Find where the given text appears and provide that cell's center as [X, Y] coordinate. 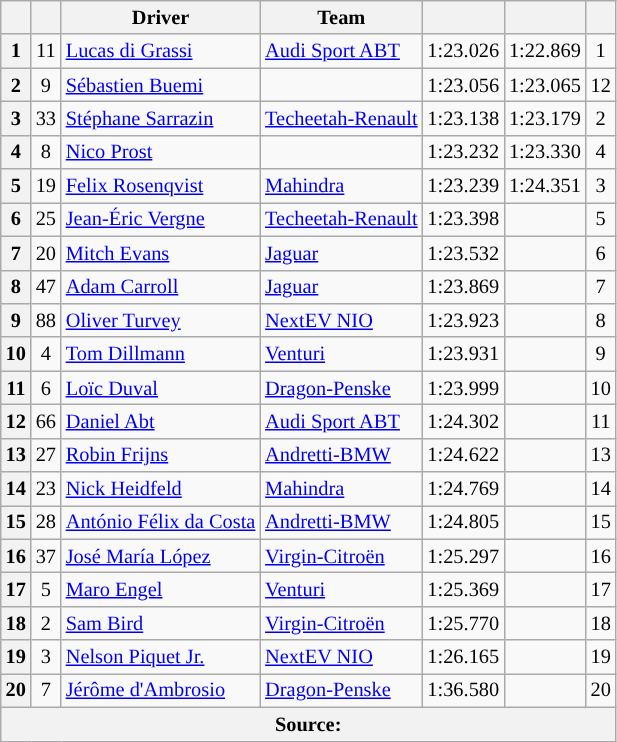
Nico Prost [160, 152]
1:26.165 [463, 657]
1:22.869 [545, 51]
1:23.056 [463, 85]
Source: [308, 724]
Nick Heidfeld [160, 489]
1:23.026 [463, 51]
27 [46, 455]
Sébastien Buemi [160, 85]
1:24.351 [545, 186]
66 [46, 421]
1:23.065 [545, 85]
Mitch Evans [160, 253]
Jean-Éric Vergne [160, 219]
Sam Bird [160, 623]
1:23.923 [463, 320]
1:23.999 [463, 388]
Stéphane Sarrazin [160, 118]
1:23.869 [463, 287]
33 [46, 118]
1:25.770 [463, 623]
1:23.232 [463, 152]
1:24.302 [463, 421]
1:36.580 [463, 690]
37 [46, 556]
António Félix da Costa [160, 522]
1:23.931 [463, 354]
Adam Carroll [160, 287]
1:23.239 [463, 186]
88 [46, 320]
25 [46, 219]
23 [46, 489]
1:25.297 [463, 556]
1:24.622 [463, 455]
José María López [160, 556]
1:23.138 [463, 118]
1:24.805 [463, 522]
Team [341, 17]
Lucas di Grassi [160, 51]
1:23.532 [463, 253]
Robin Frijns [160, 455]
Nelson Piquet Jr. [160, 657]
Oliver Turvey [160, 320]
Felix Rosenqvist [160, 186]
Maro Engel [160, 589]
Tom Dillmann [160, 354]
1:23.330 [545, 152]
1:23.179 [545, 118]
1:25.369 [463, 589]
1:24.769 [463, 489]
Daniel Abt [160, 421]
Loïc Duval [160, 388]
28 [46, 522]
Driver [160, 17]
1:23.398 [463, 219]
47 [46, 287]
Jérôme d'Ambrosio [160, 690]
